Capture the cell that displays the provided text and extract its [x, y] central coordinate. 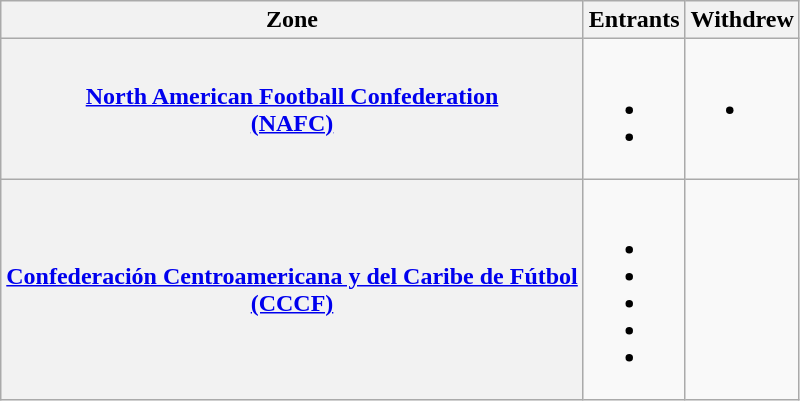
Entrants [634, 20]
Confederación Centroamericana y del Caribe de Fútbol(CCCF) [292, 290]
North American Football Confederation(NAFC) [292, 109]
Withdrew [742, 20]
Zone [292, 20]
